For the text-containing cell, return its midpoint in (X, Y) coordinate format. 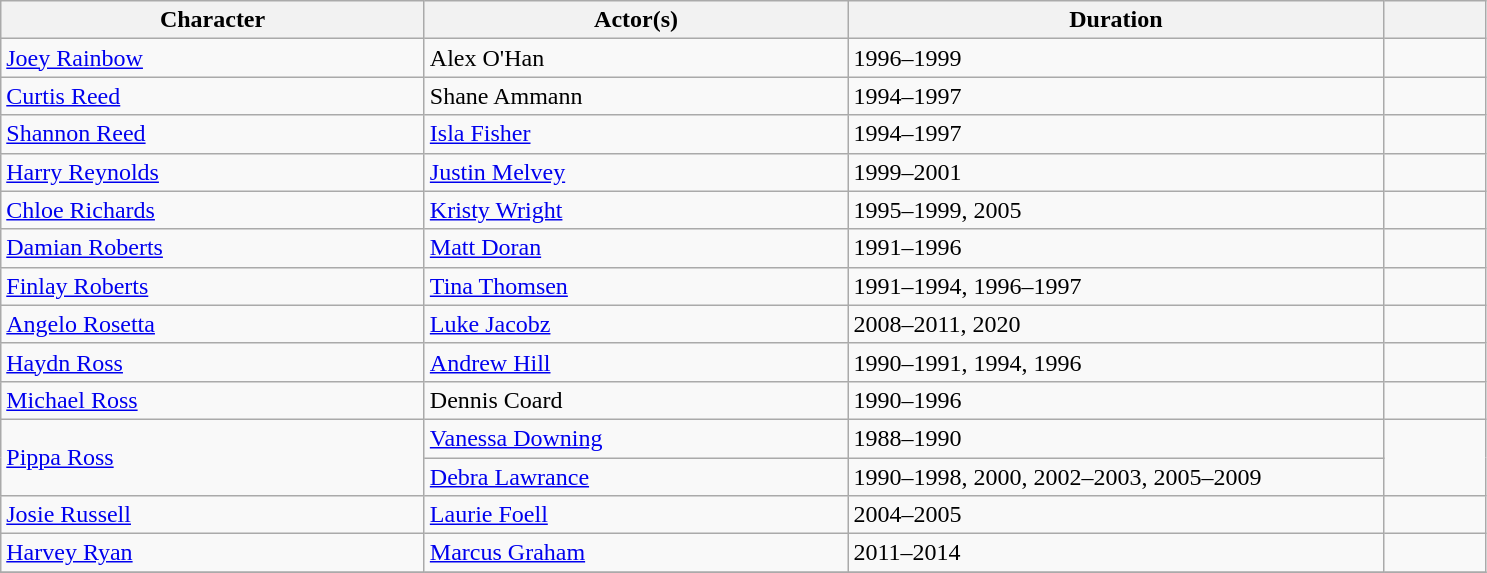
Harvey Ryan (213, 553)
Shannon Reed (213, 134)
1990–1998, 2000, 2002–2003, 2005–2009 (1116, 477)
2004–2005 (1116, 515)
Debra Lawrance (636, 477)
2008–2011, 2020 (1116, 324)
Joey Rainbow (213, 58)
Harry Reynolds (213, 172)
Dennis Coard (636, 400)
Alex O'Han (636, 58)
Andrew Hill (636, 362)
Curtis Reed (213, 96)
Tina Thomsen (636, 286)
Character (213, 20)
1990–1996 (1116, 400)
Angelo Rosetta (213, 324)
Chloe Richards (213, 210)
1988–1990 (1116, 438)
1999–2001 (1116, 172)
Actor(s) (636, 20)
Matt Doran (636, 248)
Josie Russell (213, 515)
Shane Ammann (636, 96)
Haydn Ross (213, 362)
1990–1991, 1994, 1996 (1116, 362)
1991–1996 (1116, 248)
1995–1999, 2005 (1116, 210)
Kristy Wright (636, 210)
Finlay Roberts (213, 286)
Vanessa Downing (636, 438)
Duration (1116, 20)
Michael Ross (213, 400)
1996–1999 (1116, 58)
Marcus Graham (636, 553)
1991–1994, 1996–1997 (1116, 286)
Justin Melvey (636, 172)
Laurie Foell (636, 515)
2011–2014 (1116, 553)
Pippa Ross (213, 457)
Luke Jacobz (636, 324)
Damian Roberts (213, 248)
Isla Fisher (636, 134)
